From the cell containing the given text, extract its center point as [x, y] coordinate. 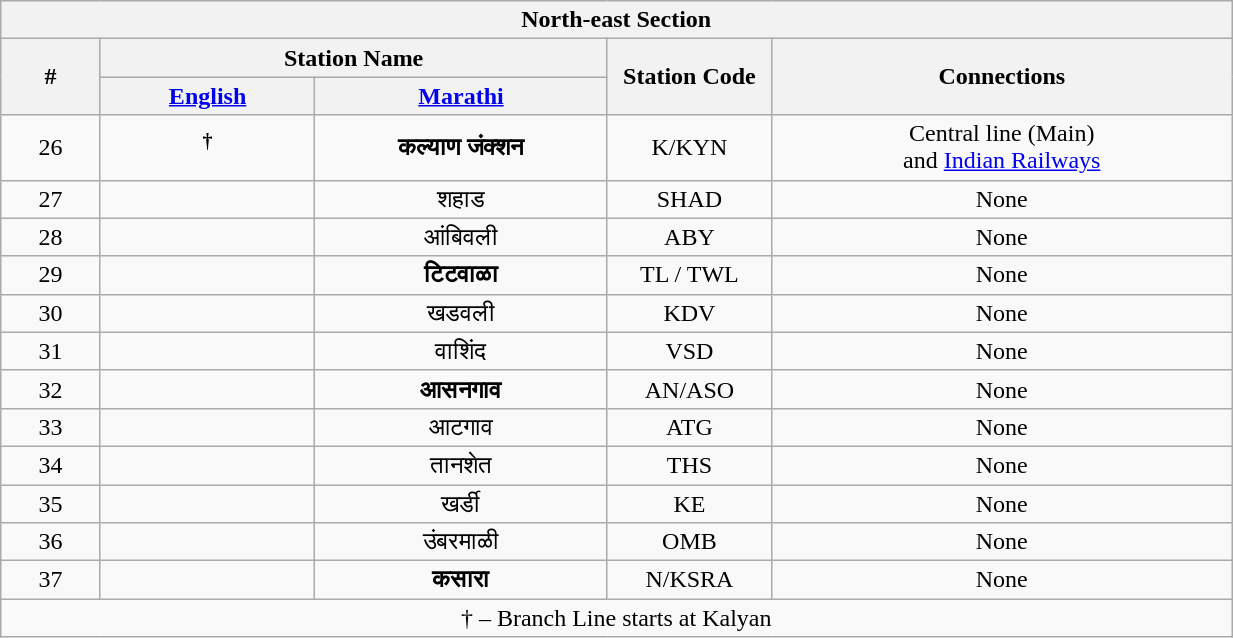
खर्डी [461, 503]
VSD [690, 351]
Station Code [690, 77]
AN/ASO [690, 389]
कल्याण जंक्शन [461, 148]
Connections [1002, 77]
आसनगाव [461, 389]
तानशेत [461, 465]
TL / TWL [690, 275]
30 [50, 313]
OMB [690, 542]
36 [50, 542]
North-east Section [616, 20]
कसारा [461, 580]
K/KYN [690, 148]
Marathi [461, 96]
26 [50, 148]
Station Name [354, 58]
टिटवाळा [461, 275]
28 [50, 237]
KE [690, 503]
# [50, 77]
KDV [690, 313]
SHAD [690, 199]
खडवली [461, 313]
† [208, 148]
† – Branch Line starts at Kalyan [616, 618]
आंबिवली [461, 237]
N/KSRA [690, 580]
37 [50, 580]
THS [690, 465]
27 [50, 199]
32 [50, 389]
आटगाव [461, 427]
उंबरमाळी [461, 542]
वाशिंद [461, 351]
35 [50, 503]
33 [50, 427]
ATG [690, 427]
31 [50, 351]
34 [50, 465]
ABY [690, 237]
शहाड [461, 199]
29 [50, 275]
Central line (Main) and Indian Railways [1002, 148]
English [208, 96]
